Capture the cell that displays the provided text and extract its [X, Y] central coordinate. 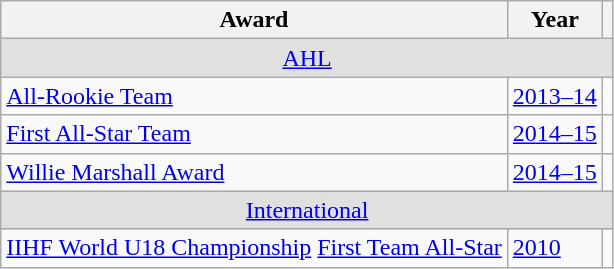
2013–14 [554, 96]
Willie Marshall Award [254, 172]
2010 [554, 248]
Award [254, 20]
AHL [308, 58]
First All-Star Team [254, 134]
IIHF World U18 Championship First Team All-Star [254, 248]
Year [554, 20]
International [308, 210]
All-Rookie Team [254, 96]
